Capture the cell that displays the provided text and extract its [X, Y] central coordinate. 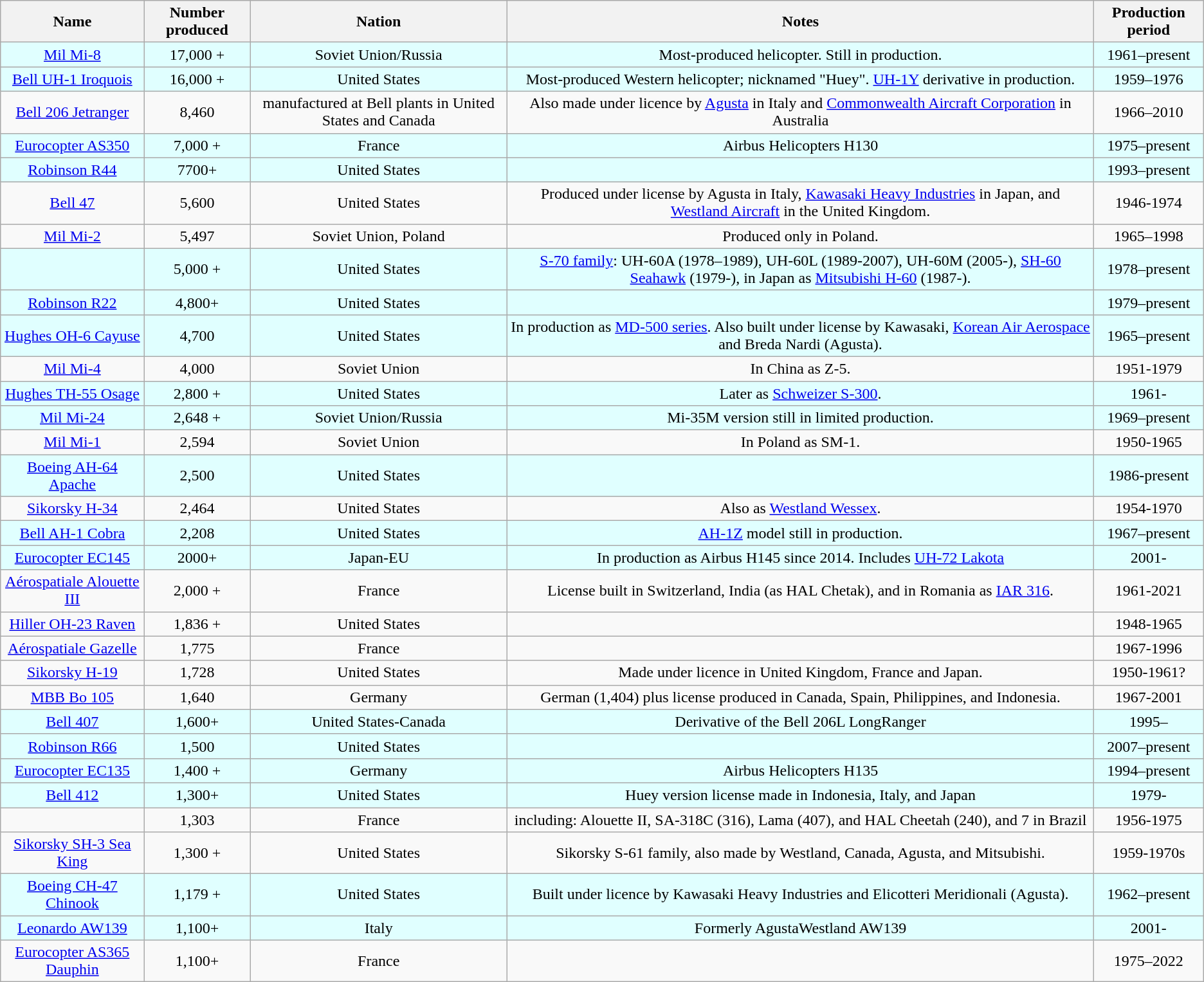
1,400 + [197, 770]
1961- [1149, 393]
2,800 + [197, 393]
1,600+ [197, 722]
7,000 + [197, 145]
Aérospatiale Gazelle [72, 648]
2,594 [197, 442]
Robinson R44 [72, 170]
Bell 47 [72, 203]
1950-1961? [1149, 673]
Leonardo AW139 [72, 928]
1975–present [1149, 145]
1954-1970 [1149, 509]
2,208 [197, 533]
1956-1975 [1149, 820]
Later as Schweizer S-300. [801, 393]
Most-produced Western helicopter; nicknamed "Huey". UH-1Y derivative in production. [801, 79]
2,500 [197, 476]
In China as Z-5. [801, 368]
including: Alouette II, SA-318C (316), Lama (407), and HAL Cheetah (240), and 7 in Brazil [801, 820]
2,464 [197, 509]
1979- [1149, 795]
Derivative of the Bell 206L LongRanger [801, 722]
Japan-EU [379, 558]
17,000 + [197, 55]
Name [72, 22]
Mil Mi-24 [72, 418]
1,836 + [197, 624]
Sikorsky S-61 family, also made by Westland, Canada, Agusta, and Mitsubishi. [801, 853]
2007–present [1149, 746]
Huey version license made in Indonesia, Italy, and Japan [801, 795]
1,640 [197, 697]
AH-1Z model still in production. [801, 533]
Hughes OH-6 Cayuse [72, 336]
1959-1970s [1149, 853]
1,300 + [197, 853]
7700+ [197, 170]
1951-1979 [1149, 368]
Bell 407 [72, 722]
Produced under license by Agusta in Italy, Kawasaki Heavy Industries in Japan, and Westland Aircraft in the United Kingdom. [801, 203]
Number produced [197, 22]
Most-produced helicopter. Still in production. [801, 55]
5,000 + [197, 269]
1950-1965 [1149, 442]
1,775 [197, 648]
1961–present [1149, 55]
1986-present [1149, 476]
1962–present [1149, 895]
Nation [379, 22]
In Poland as SM-1. [801, 442]
Robinson R22 [72, 302]
1993–present [1149, 170]
1994–present [1149, 770]
Mil Mi-1 [72, 442]
4,800+ [197, 302]
Bell UH-1 Iroquois [72, 79]
1966–2010 [1149, 112]
1959–1976 [1149, 79]
Eurocopter EC135 [72, 770]
Sikorsky SH-3 Sea King [72, 853]
Soviet Union, Poland [379, 236]
Also made under licence by Agusta in Italy and Commonwealth Aircraft Corporation in Australia [801, 112]
1,179 + [197, 895]
1,300+ [197, 795]
2000+ [197, 558]
Eurocopter AS350 [72, 145]
German (1,404) plus license produced in Canada, Spain, Philippines, and Indonesia. [801, 697]
4,700 [197, 336]
1995– [1149, 722]
1967–present [1149, 533]
5,600 [197, 203]
1946-1974 [1149, 203]
Mi-35M version still in limited production. [801, 418]
1978–present [1149, 269]
Boeing AH-64 Apache [72, 476]
Aérospatiale Alouette III [72, 590]
1965–present [1149, 336]
2,000 + [197, 590]
Notes [801, 22]
In production as MD-500 series. Also built under license by Kawasaki, Korean Air Aerospace and Breda Nardi (Agusta). [801, 336]
License built in Switzerland, India (as HAL Chetak), and in Romania as IAR 316. [801, 590]
16,000 + [197, 79]
MBB Bo 105 [72, 697]
1969–present [1149, 418]
Mil Mi-2 [72, 236]
United States-Canada [379, 722]
1961-2021 [1149, 590]
1,500 [197, 746]
Sikorsky H-34 [72, 509]
5,497 [197, 236]
Bell 206 Jetranger [72, 112]
Bell AH-1 Cobra [72, 533]
Bell 412 [72, 795]
manufactured at Bell plants in United States and Canada [379, 112]
Mil Mi-8 [72, 55]
Eurocopter AS365 Dauphin [72, 961]
Production period [1149, 22]
4,000 [197, 368]
Produced only in Poland. [801, 236]
Built under licence by Kawasaki Heavy Industries and Elicotteri Meridionali (Agusta). [801, 895]
1979–present [1149, 302]
Sikorsky H-19 [72, 673]
Made under licence in United Kingdom, France and Japan. [801, 673]
Boeing CH-47 Chinook [72, 895]
Hughes TH-55 Osage [72, 393]
1975–2022 [1149, 961]
Mil Mi-4 [72, 368]
1967-2001 [1149, 697]
1,728 [197, 673]
1948-1965 [1149, 624]
Airbus Helicopters H135 [801, 770]
Airbus Helicopters H130 [801, 145]
Formerly AgustaWestland AW139 [801, 928]
Robinson R66 [72, 746]
Also as Westland Wessex. [801, 509]
Eurocopter EC145 [72, 558]
S-70 family: UH-60A (1978–1989), UH-60L (1989-2007), UH-60M (2005-), SH-60 Seahawk (1979-), in Japan as Mitsubishi H-60 (1987-). [801, 269]
2,648 + [197, 418]
Italy [379, 928]
In production as Airbus H145 since 2014. Includes UH-72 Lakota [801, 558]
8,460 [197, 112]
Hiller OH-23 Raven [72, 624]
1967-1996 [1149, 648]
1965–1998 [1149, 236]
1,303 [197, 820]
